Extract the [X, Y] coordinate from the center of the cell holding the provided text.  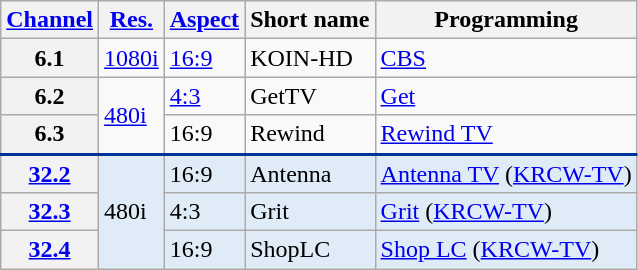
GetTV [310, 96]
Aspect [204, 20]
Channel [50, 20]
Grit (KRCW-TV) [506, 212]
1080i [132, 58]
CBS [506, 58]
6.1 [50, 58]
Shop LC (KRCW-TV) [506, 250]
Rewind [310, 134]
Antenna TV (KRCW-TV) [506, 174]
32.3 [50, 212]
Res. [132, 20]
Programming [506, 20]
6.2 [50, 96]
Get [506, 96]
Short name [310, 20]
Grit [310, 212]
32.2 [50, 174]
6.3 [50, 134]
Rewind TV [506, 134]
Antenna [310, 174]
ShopLC [310, 250]
KOIN-HD [310, 58]
32.4 [50, 250]
